Determine the [x, y] coordinate at the center of the cell enclosing the given text.  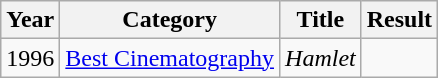
Category [170, 20]
Hamlet [321, 58]
Best Cinematography [170, 58]
Result [399, 20]
1996 [30, 58]
Year [30, 20]
Title [321, 20]
